Extract the (x, y) coordinate from the center of the cell holding the provided text.  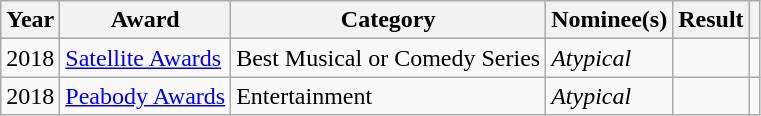
Entertainment (388, 96)
Category (388, 20)
Satellite Awards (146, 58)
Year (30, 20)
Peabody Awards (146, 96)
Award (146, 20)
Result (711, 20)
Nominee(s) (610, 20)
Best Musical or Comedy Series (388, 58)
